Identify which cell holds the provided text, then report its [x, y] central coordinate. 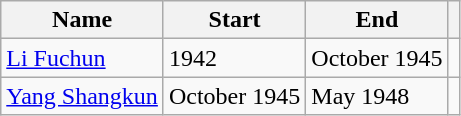
Li Fuchun [82, 58]
Start [234, 20]
May 1948 [377, 96]
End [377, 20]
Name [82, 20]
Yang Shangkun [82, 96]
1942 [234, 58]
